Return (x, y) of the center of cell containing provided text 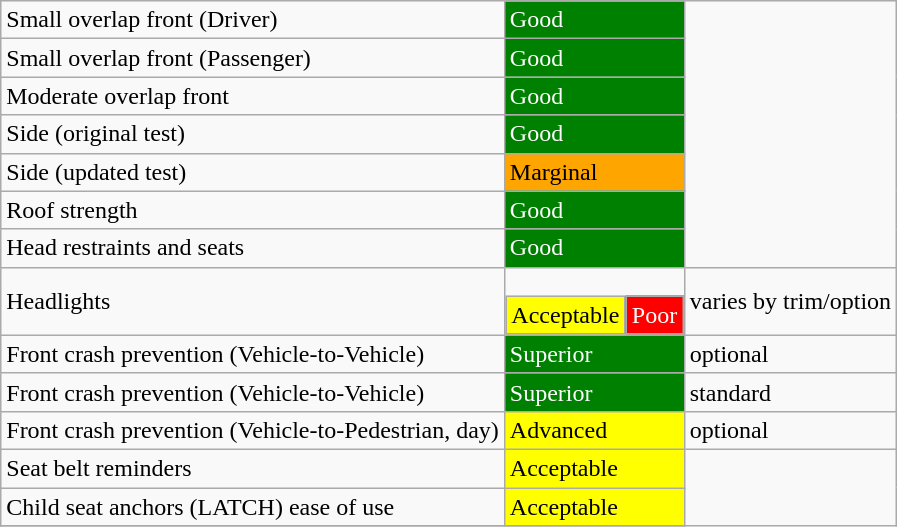
Front crash prevention (Vehicle-to-Pedestrian, day) (253, 430)
Side (original test) (253, 134)
Poor (655, 315)
Seat belt reminders (253, 468)
Acceptable Poor (594, 301)
varies by trim/option (790, 301)
Roof strength (253, 210)
Child seat anchors (LATCH) ease of use (253, 507)
Headlights (253, 301)
Head restraints and seats (253, 248)
Advanced (594, 430)
standard (790, 392)
Small overlap front (Driver) (253, 20)
Side (updated test) (253, 172)
Marginal (594, 172)
Small overlap front (Passenger) (253, 58)
Moderate overlap front (253, 96)
